Capture the cell that displays the provided text and extract its [X, Y] central coordinate. 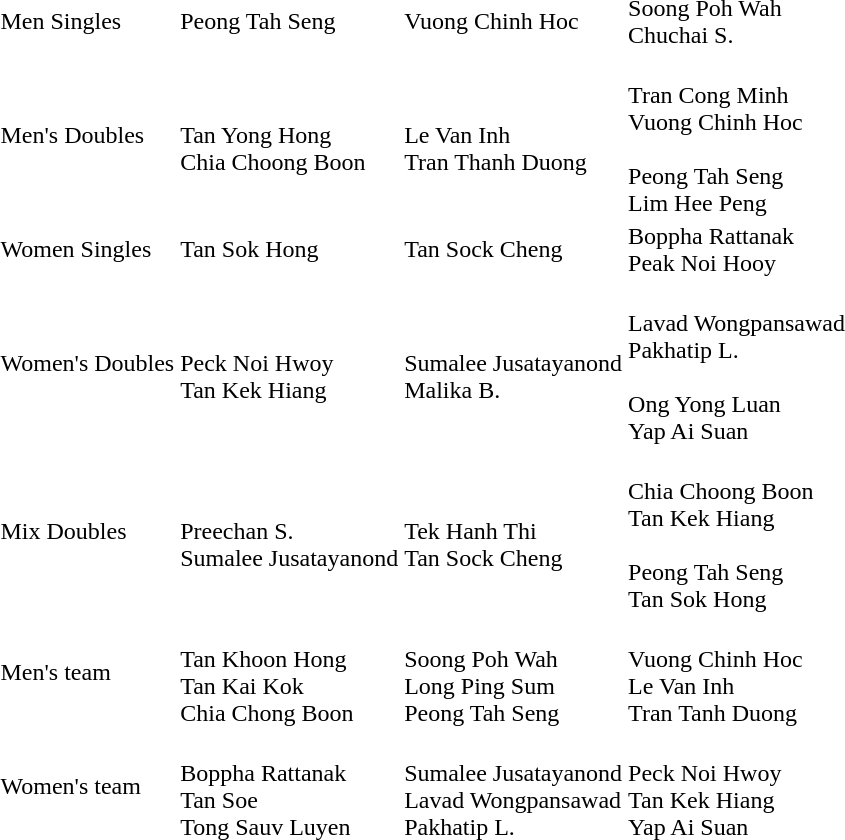
Tek Hanh ThiTan Sock Cheng [514, 532]
Soong Poh WahLong Ping SumPeong Tah Seng [514, 672]
Tan Sock Cheng [514, 250]
Tan Yong HongChia Choong Boon [290, 136]
Le Van InhTran Thanh Duong [514, 136]
Tan Sok Hong [290, 250]
Tan Khoon HongTan Kai KokChia Chong Boon [290, 672]
Sumalee JusatayanondMalika B. [514, 364]
Peck Noi HwoyTan Kek Hiang [290, 364]
Preechan S.Sumalee Jusatayanond [290, 532]
